Extract the [X, Y] coordinate from the center of the cell holding the provided text.  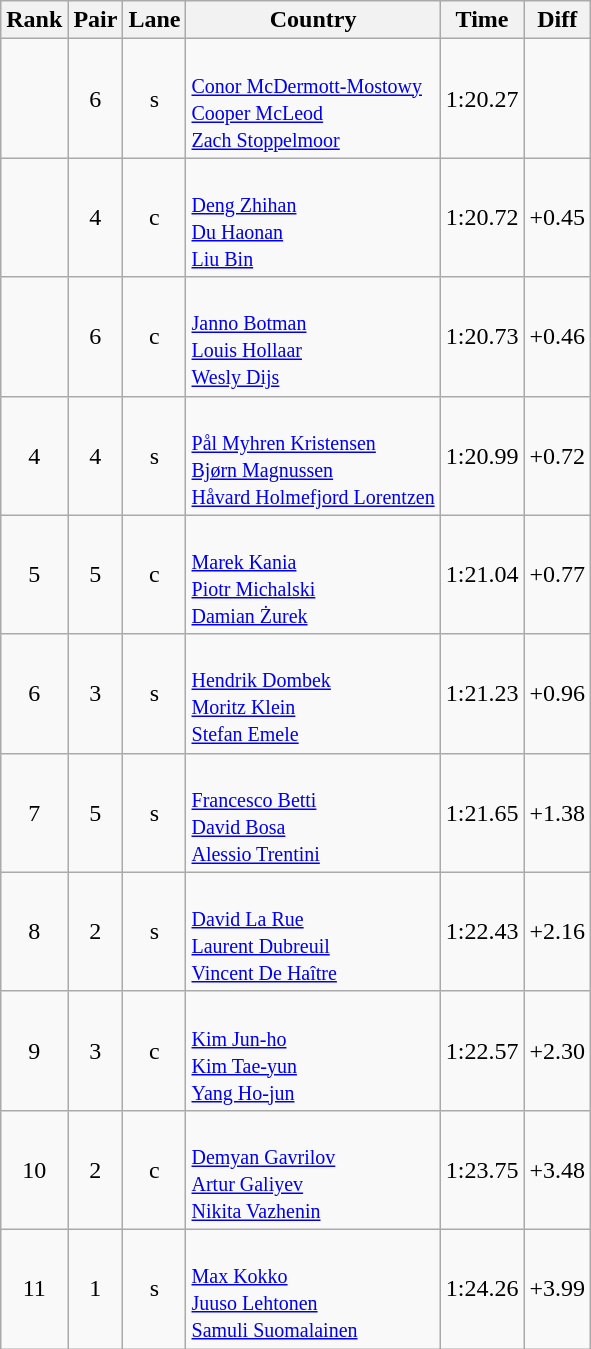
1:20.27 [482, 98]
1:21.23 [482, 694]
1:20.72 [482, 218]
Janno BotmanLouis HollaarWesly Dijs [313, 336]
1:20.99 [482, 456]
+3.48 [558, 1170]
11 [34, 1288]
Pål Myhren KristensenBjørn MagnussenHåvard Holmefjord Lorentzen [313, 456]
David La RueLaurent DubreuilVincent De Haître [313, 932]
Rank [34, 20]
Country [313, 20]
1:21.04 [482, 574]
+2.30 [558, 1050]
+0.72 [558, 456]
1 [96, 1288]
Deng ZhihanDu HaonanLiu Bin [313, 218]
+2.16 [558, 932]
Time [482, 20]
Demyan GavrilovArtur GaliyevNikita Vazhenin [313, 1170]
Max KokkoJuuso LehtonenSamuli Suomalainen [313, 1288]
+0.45 [558, 218]
+1.38 [558, 812]
1:24.26 [482, 1288]
Conor McDermott-MostowyCooper McLeodZach Stoppelmoor [313, 98]
1:22.43 [482, 932]
+3.99 [558, 1288]
Kim Jun-hoKim Tae-yunYang Ho-jun [313, 1050]
1:20.73 [482, 336]
10 [34, 1170]
Francesco BettiDavid BosaAlessio Trentini [313, 812]
8 [34, 932]
1:23.75 [482, 1170]
+0.96 [558, 694]
1:22.57 [482, 1050]
Pair [96, 20]
Diff [558, 20]
Lane [154, 20]
9 [34, 1050]
Marek KaniaPiotr MichalskiDamian Żurek [313, 574]
7 [34, 812]
Hendrik DombekMoritz KleinStefan Emele [313, 694]
+0.77 [558, 574]
1:21.65 [482, 812]
+0.46 [558, 336]
